Provide the [X, Y] coordinate of the cell's center where the given text is located.  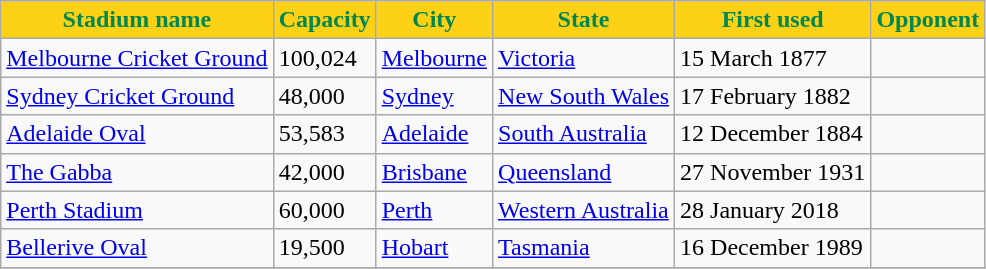
42,000 [324, 172]
Perth [434, 210]
Tasmania [584, 248]
100,024 [324, 58]
27 November 1931 [773, 172]
Bellerive Oval [137, 248]
Sydney [434, 96]
Opponent [928, 20]
17 February 1882 [773, 96]
State [584, 20]
28 January 2018 [773, 210]
12 December 1884 [773, 134]
City [434, 20]
Western Australia [584, 210]
48,000 [324, 96]
Adelaide Oval [137, 134]
Victoria [584, 58]
Hobart [434, 248]
Brisbane [434, 172]
60,000 [324, 210]
South Australia [584, 134]
Perth Stadium [137, 210]
Melbourne [434, 58]
Sydney Cricket Ground [137, 96]
Adelaide [434, 134]
First used [773, 20]
19,500 [324, 248]
Queensland [584, 172]
53,583 [324, 134]
New South Wales [584, 96]
15 March 1877 [773, 58]
Stadium name [137, 20]
Melbourne Cricket Ground [137, 58]
The Gabba [137, 172]
Capacity [324, 20]
16 December 1989 [773, 248]
